Return the [x, y] coordinate for the center point of the cell that contains the specified text.  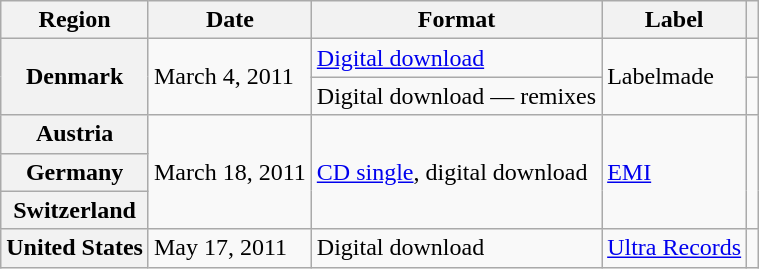
United States [75, 248]
Labelmade [674, 77]
March 4, 2011 [230, 77]
May 17, 2011 [230, 248]
Switzerland [75, 210]
EMI [674, 172]
CD single, digital download [456, 172]
Germany [75, 172]
Region [75, 20]
Ultra Records [674, 248]
Denmark [75, 77]
March 18, 2011 [230, 172]
Digital download — remixes [456, 96]
Label [674, 20]
Format [456, 20]
Date [230, 20]
Austria [75, 134]
